Search for the cell housing the specified text and yield its (X, Y) center coordinate. 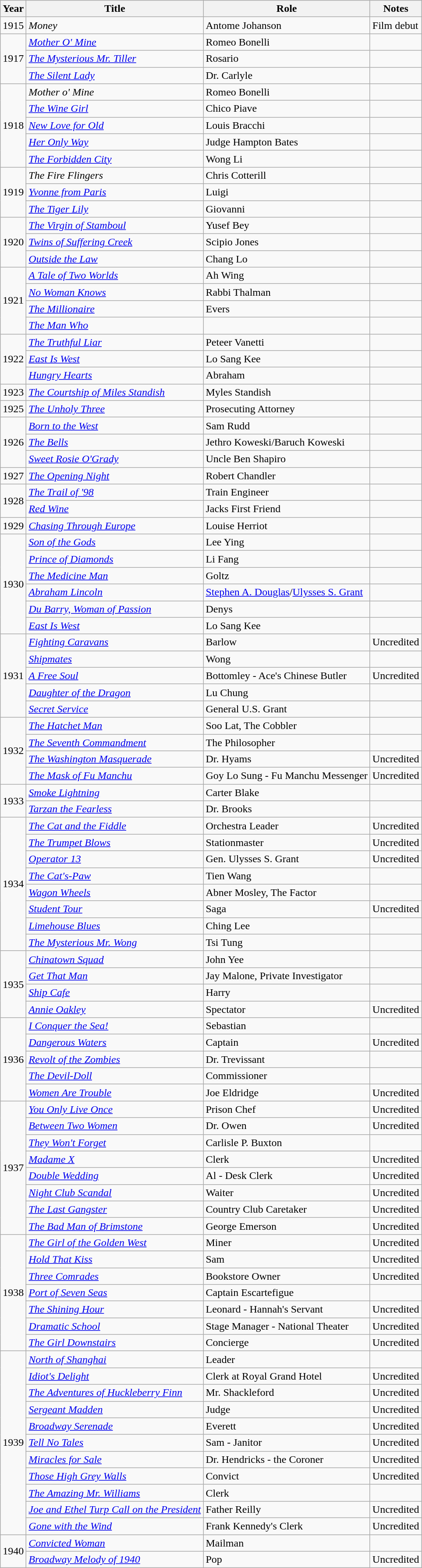
1925 (13, 409)
Waiter (287, 1193)
Wong Li (287, 159)
Uncle Ben Shapiro (287, 459)
Scipio Jones (287, 242)
Sebastian (287, 1026)
Abraham Lincoln (115, 592)
Carlisle P. Buxton (287, 1143)
Chang Lo (287, 259)
Prosecuting Attorney (287, 409)
Prince of Diamonds (115, 559)
1926 (13, 442)
Chris Cotterill (287, 175)
Giovanni (287, 209)
Those High Grey Walls (115, 1476)
The Courtship of Miles Standish (115, 392)
Sergeant Madden (115, 1409)
Leonard - Hannah's Servant (287, 1310)
Al - Desk Clerk (287, 1176)
Sam - Janitor (287, 1443)
Wong (287, 659)
The Forbidden City (115, 159)
The Bad Man of Brimstone (115, 1226)
Father Reilly (287, 1509)
Son of the Gods (115, 542)
1932 (13, 750)
Ah Wing (287, 276)
New Love for Old (115, 125)
Chinatown Squad (115, 959)
Bookstore Owner (287, 1276)
The Man Who (115, 326)
Ship Cafe (115, 992)
Get That Man (115, 976)
Barlow (287, 642)
The Virgin of Stamboul (115, 226)
Jacks First Friend (287, 509)
Twins of Suffering Creek (115, 242)
1937 (13, 1168)
Miracles for Sale (115, 1459)
Hungry Hearts (115, 375)
Rosario (287, 59)
The Mysterious Mr. Wong (115, 942)
Luigi (287, 192)
Film debut (396, 25)
Dangerous Waters (115, 1043)
The Adventures of Huckleberry Finn (115, 1393)
Role (287, 9)
Yvonne from Paris (115, 192)
Clerk at Royal Grand Hotel (287, 1376)
Women Are Trouble (115, 1093)
Du Barry, Woman of Passion (115, 609)
Li Fang (287, 559)
Dr. Trevissant (287, 1059)
Joe and Ethel Turp Call on the President (115, 1509)
Stationmaster (287, 842)
You Only Live Once (115, 1109)
The Girl of the Golden West (115, 1242)
Everett (287, 1426)
Secret Service (115, 709)
Miner (287, 1242)
Goy Lo Sung - Fu Manchu Messenger (287, 776)
Annie Oakley (115, 1009)
Shipmates (115, 659)
Jethro Koweski/Baruch Koweski (287, 442)
Jay Malone, Private Investigator (287, 976)
Tsi Tung (287, 942)
Between Two Women (115, 1126)
Dr. Carlyle (287, 75)
Soo Lat, The Cobbler (287, 726)
The Wine Girl (115, 109)
The Trail of '98 (115, 492)
1922 (13, 359)
Red Wine (115, 509)
1930 (13, 584)
The Truthful Liar (115, 342)
Carter Blake (287, 793)
Hold That Kiss (115, 1259)
North of Shanghai (115, 1359)
Abraham (287, 375)
Broadway Serenade (115, 1426)
A Tale of Two Worlds (115, 276)
Frank Kennedy's Clerk (287, 1526)
1933 (13, 801)
1936 (13, 1059)
Train Engineer (287, 492)
John Yee (287, 959)
Concierge (287, 1343)
1927 (13, 475)
The Shining Hour (115, 1310)
The Opening Night (115, 475)
The Cat's-Paw (115, 876)
George Emerson (287, 1226)
Dr. Owen (287, 1126)
Limehouse Blues (115, 926)
The Last Gangster (115, 1209)
Abner Mosley, The Factor (287, 892)
Harry (287, 992)
Three Comrades (115, 1276)
Bottomley - Ace's Chinese Butler (287, 676)
They Won't Forget (115, 1143)
Smoke Lightning (115, 793)
Title (115, 9)
The Mysterious Mr. Tiller (115, 59)
General U.S. Grant (287, 709)
1931 (13, 676)
Year (13, 9)
1938 (13, 1292)
Sam Rudd (287, 425)
Wagon Wheels (115, 892)
The Girl Downstairs (115, 1343)
The Tiger Lily (115, 209)
1923 (13, 392)
The Medicine Man (115, 576)
Louis Bracchi (287, 125)
1920 (13, 242)
Judge Hampton Bates (287, 142)
Madame X (115, 1159)
The Trumpet Blows (115, 842)
Daughter of the Dragon (115, 692)
Orchestra Leader (287, 826)
Chasing Through Europe (115, 526)
Spectator (287, 1009)
1915 (13, 25)
Joe Eldridge (287, 1093)
Money (115, 25)
Prison Chef (287, 1109)
Ching Lee (287, 926)
No Woman Knows (115, 292)
1939 (13, 1443)
The Cat and the Fiddle (115, 826)
Dr. Hendricks - the Coroner (287, 1459)
Leader (287, 1359)
Her Only Way (115, 142)
Student Tour (115, 909)
Peteer Vanetti (287, 342)
A Free Soul (115, 676)
Convicted Woman (115, 1543)
Commissioner (287, 1076)
The Unholy Three (115, 409)
Robert Chandler (287, 475)
The Fire Flingers (115, 175)
The Philosopher (287, 743)
The Hatchet Man (115, 726)
Saga (287, 909)
Stage Manager - National Theater (287, 1326)
Revolt of the Zombies (115, 1059)
Sam (287, 1259)
1918 (13, 125)
Mother O' Mine (115, 42)
The Seventh Commandment (115, 743)
Gen. Ulysses S. Grant (287, 859)
Fighting Caravans (115, 642)
The Devil-Doll (115, 1076)
Mailman (287, 1543)
1934 (13, 884)
Mr. Shackleford (287, 1393)
Tarzan the Fearless (115, 809)
Antome Johanson (287, 25)
Idiot's Delight (115, 1376)
Port of Seven Seas (115, 1293)
Yusef Bey (287, 226)
The Bells (115, 442)
Dr. Brooks (287, 809)
Country Club Caretaker (287, 1209)
I Conquer the Sea! (115, 1026)
1929 (13, 526)
Lee Ying (287, 542)
Lu Chung (287, 692)
Mother o' Mine (115, 92)
Judge (287, 1409)
Sweet Rosie O'Grady (115, 459)
Tien Wang (287, 876)
1940 (13, 1551)
Double Wedding (115, 1176)
Tell No Tales (115, 1443)
Captain Escartefigue (287, 1293)
Born to the West (115, 425)
Chico Piave (287, 109)
1919 (13, 192)
Myles Standish (287, 392)
Evers (287, 309)
Rabbi Thalman (287, 292)
Captain (287, 1043)
Convict (287, 1476)
Night Club Scandal (115, 1193)
Gone with the Wind (115, 1526)
Outside the Law (115, 259)
Notes (396, 9)
Pop (287, 1560)
1935 (13, 984)
Stephen A. Douglas/Ulysses S. Grant (287, 592)
The Mask of Fu Manchu (115, 776)
The Washington Masquerade (115, 759)
Louise Herriot (287, 526)
Denys (287, 609)
The Amazing Mr. Williams (115, 1493)
Broadway Melody of 1940 (115, 1560)
Operator 13 (115, 859)
Dramatic School (115, 1326)
1917 (13, 59)
1928 (13, 501)
Goltz (287, 576)
The Millionaire (115, 309)
1921 (13, 301)
Dr. Hyams (287, 759)
The Silent Lady (115, 75)
